Return the (X, Y) coordinate for the center point of the cell that contains the specified text.  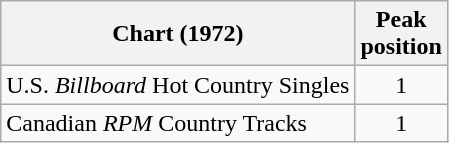
Chart (1972) (178, 34)
U.S. Billboard Hot Country Singles (178, 85)
Canadian RPM Country Tracks (178, 123)
Peakposition (401, 34)
